Search for the cell housing the specified text and yield its [x, y] center coordinate. 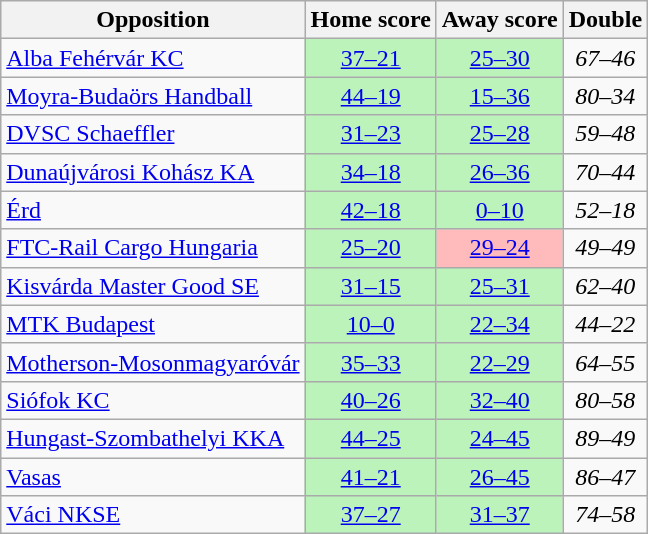
Alba Fehérvár KC [153, 58]
89–49 [605, 438]
FTC-Rail Cargo Hungaria [153, 248]
44–19 [370, 96]
Kisvárda Master Good SE [153, 286]
22–34 [500, 324]
35–33 [370, 362]
Away score [500, 20]
74–58 [605, 515]
37–27 [370, 515]
MTK Budapest [153, 324]
70–44 [605, 172]
25–28 [500, 134]
80–58 [605, 400]
Opposition [153, 20]
DVSC Schaeffler [153, 134]
44–25 [370, 438]
31–15 [370, 286]
44–22 [605, 324]
24–45 [500, 438]
32–40 [500, 400]
25–31 [500, 286]
34–18 [370, 172]
26–45 [500, 477]
49–49 [605, 248]
22–29 [500, 362]
25–20 [370, 248]
80–34 [605, 96]
Double [605, 20]
Érd [153, 210]
Siófok KC [153, 400]
Moyra-Budaörs Handball [153, 96]
Váci NKSE [153, 515]
Hungast-Szombathelyi KKA [153, 438]
0–10 [500, 210]
41–21 [370, 477]
64–55 [605, 362]
10–0 [370, 324]
Vasas [153, 477]
25–30 [500, 58]
26–36 [500, 172]
Dunaújvárosi Kohász KA [153, 172]
37–21 [370, 58]
62–40 [605, 286]
15–36 [500, 96]
86–47 [605, 477]
42–18 [370, 210]
67–46 [605, 58]
31–23 [370, 134]
52–18 [605, 210]
29–24 [500, 248]
59–48 [605, 134]
40–26 [370, 400]
Motherson-Mosonmagyaróvár [153, 362]
Home score [370, 20]
31–37 [500, 515]
